Return [X, Y] of the center of cell containing provided text 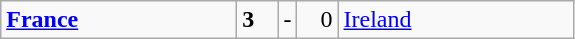
3 [258, 20]
Ireland [456, 20]
0 [318, 20]
- [288, 20]
France [119, 20]
